Provide the [x, y] coordinate of the cell's center where the given text is located.  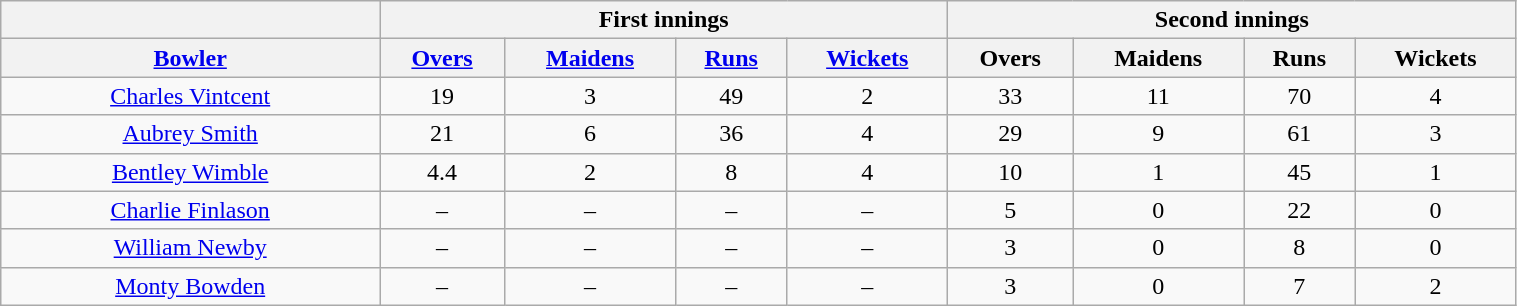
Aubrey Smith [190, 134]
29 [1010, 134]
Charlie Finlason [190, 210]
William Newby [190, 248]
6 [590, 134]
11 [1158, 96]
Second innings [1232, 20]
21 [442, 134]
36 [732, 134]
Charles Vintcent [190, 96]
61 [1300, 134]
49 [732, 96]
19 [442, 96]
70 [1300, 96]
33 [1010, 96]
9 [1158, 134]
7 [1300, 286]
Bentley Wimble [190, 172]
5 [1010, 210]
4.4 [442, 172]
45 [1300, 172]
First innings [664, 20]
22 [1300, 210]
10 [1010, 172]
Bowler [190, 58]
Monty Bowden [190, 286]
